Extract the (X, Y) coordinate from the center of the cell holding the provided text.  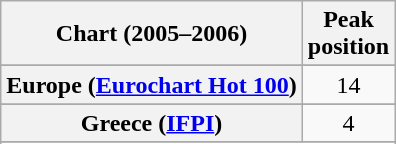
14 (348, 85)
Chart (2005–2006) (152, 34)
Peakposition (348, 34)
4 (348, 123)
Europe (Eurochart Hot 100) (152, 85)
Greece (IFPI) (152, 123)
